Search for the cell housing the specified text and yield its [X, Y] center coordinate. 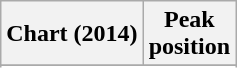
Chart (2014) [72, 34]
Peakposition [189, 34]
